Output the (x, y) coordinate of the center of the cell containing the given text.  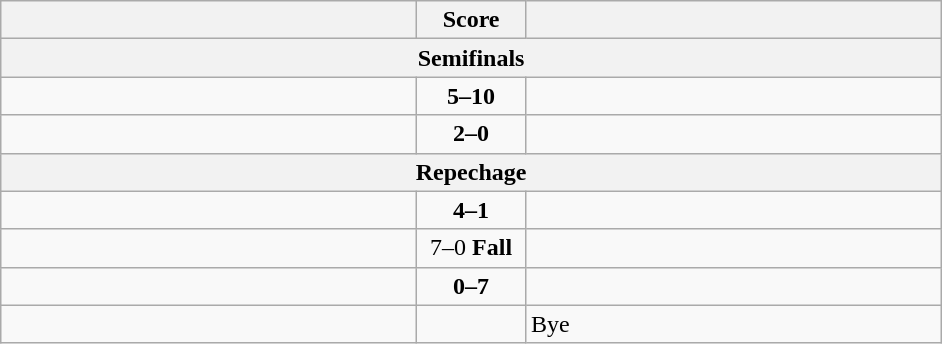
4–1 (472, 210)
7–0 Fall (472, 248)
2–0 (472, 134)
Bye (733, 324)
Semifinals (472, 58)
0–7 (472, 286)
Score (472, 20)
5–10 (472, 96)
Repechage (472, 172)
